Capture the cell that displays the provided text and extract its (X, Y) central coordinate. 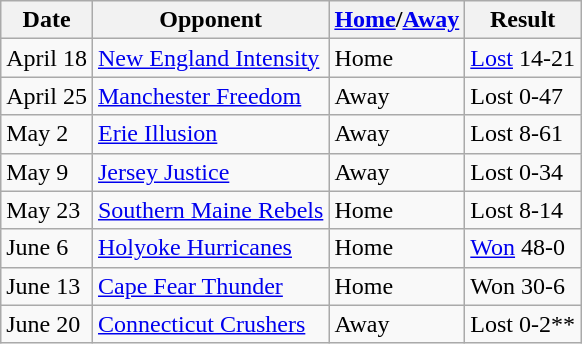
Southern Maine Rebels (210, 210)
Lost 0-2** (523, 324)
Lost 8-14 (523, 210)
New England Intensity (210, 58)
June 13 (47, 286)
Erie Illusion (210, 134)
Date (47, 20)
Lost 0-34 (523, 172)
Result (523, 20)
Lost 14-21 (523, 58)
Won 30-6 (523, 286)
Cape Fear Thunder (210, 286)
June 6 (47, 248)
May 2 (47, 134)
Holyoke Hurricanes (210, 248)
June 20 (47, 324)
May 23 (47, 210)
Lost 0-47 (523, 96)
Manchester Freedom (210, 96)
May 9 (47, 172)
Lost 8-61 (523, 134)
Jersey Justice (210, 172)
April 25 (47, 96)
April 18 (47, 58)
Opponent (210, 20)
Won 48-0 (523, 248)
Home/Away (397, 20)
Connecticut Crushers (210, 324)
